Provide the [X, Y] coordinate of the cell's center where the given text is located.  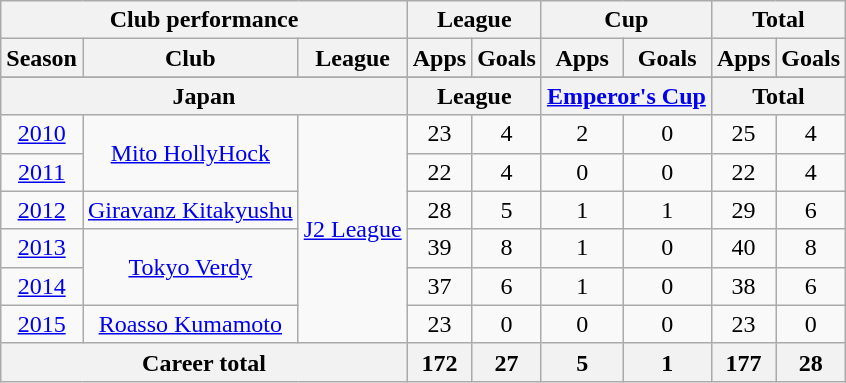
Mito HollyHock [190, 153]
Cup [626, 20]
Japan [204, 96]
177 [743, 362]
172 [439, 362]
2 [582, 134]
Season [42, 58]
37 [439, 286]
38 [743, 286]
Tokyo Verdy [190, 267]
2013 [42, 248]
27 [507, 362]
25 [743, 134]
Giravanz Kitakyushu [190, 210]
2014 [42, 286]
Club [190, 58]
40 [743, 248]
Roasso Kumamoto [190, 324]
39 [439, 248]
29 [743, 210]
J2 League [352, 229]
Emperor's Cup [626, 96]
2011 [42, 172]
2010 [42, 134]
2015 [42, 324]
Career total [204, 362]
Club performance [204, 20]
2012 [42, 210]
